Detect which cell encompasses the target text, then output its (x, y) center coordinate. 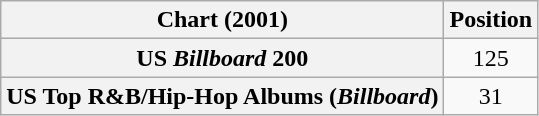
US Top R&B/Hip-Hop Albums (Billboard) (222, 96)
US Billboard 200 (222, 58)
31 (491, 96)
125 (491, 58)
Position (491, 20)
Chart (2001) (222, 20)
